Identify which cell holds the provided text, then report its (X, Y) central coordinate. 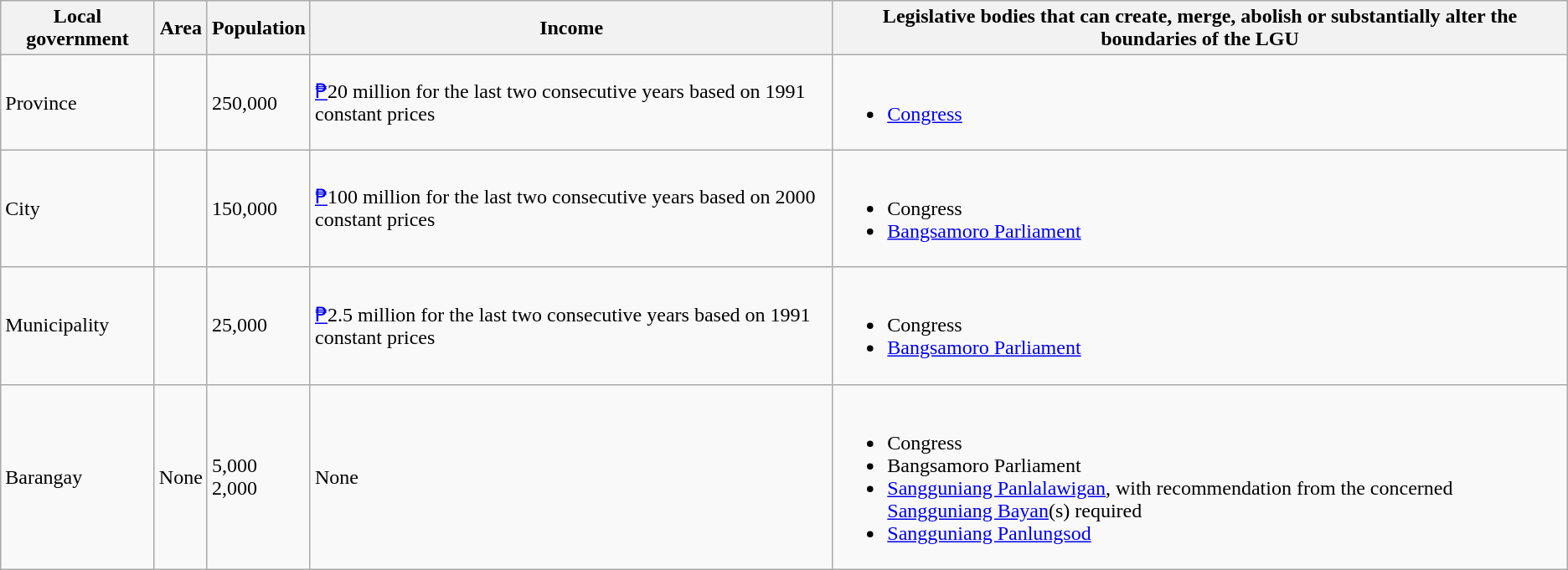
City (78, 208)
Municipality (78, 326)
₱2.5 million for the last two consecutive years based on 1991 constant prices (571, 326)
Local government (78, 28)
Congress (1199, 102)
250,000 (258, 102)
CongressBangsamoro ParliamentSangguniang Panlalawigan, with recommendation from the concerned Sangguniang Bayan(s) requiredSangguniang Panlungsod (1199, 477)
₱100 million for the last two consecutive years based on 2000 constant prices (571, 208)
Area (181, 28)
Income (571, 28)
Population (258, 28)
₱20 million for the last two consecutive years based on 1991 constant prices (571, 102)
Barangay (78, 477)
5,0002,000 (258, 477)
Province (78, 102)
25,000 (258, 326)
Legislative bodies that can create, merge, abolish or substantially alter the boundaries of the LGU (1199, 28)
150,000 (258, 208)
